Output the [x, y] coordinate of the center of the cell containing the given text.  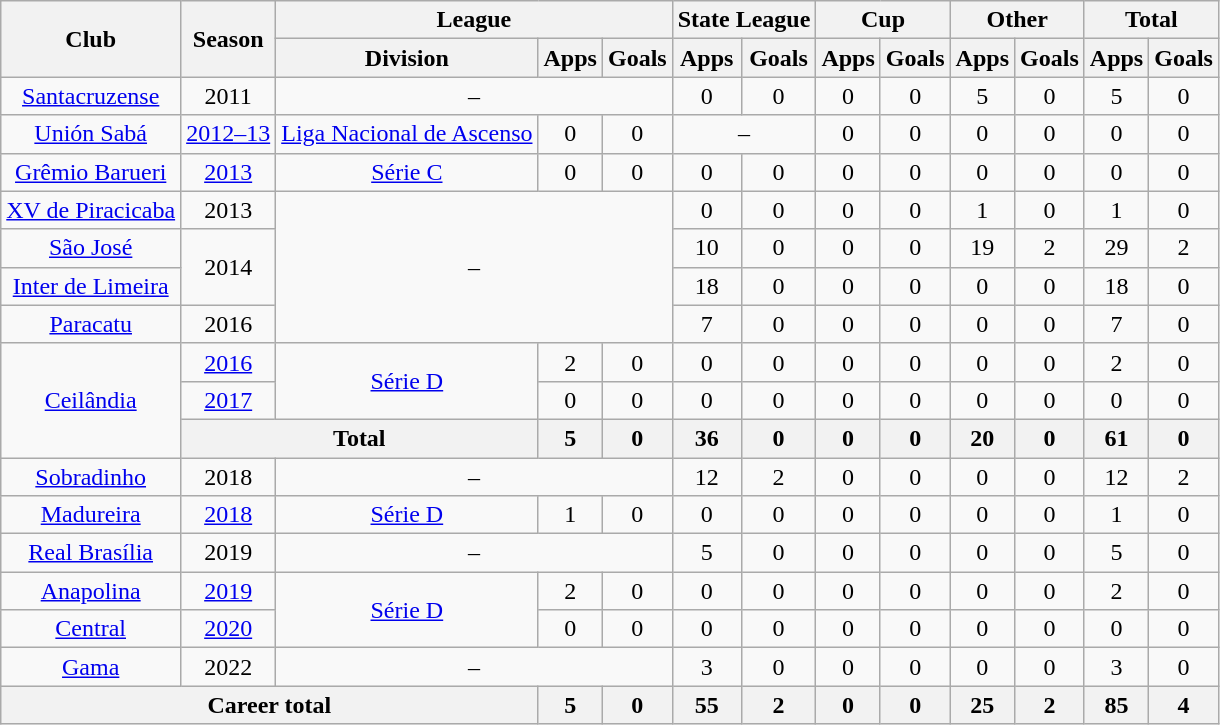
61 [1116, 438]
10 [706, 248]
Career total [270, 705]
Paracatu [91, 324]
Inter de Limeira [91, 286]
2020 [228, 629]
Club [91, 39]
2017 [228, 400]
Ceilândia [91, 400]
XV de Piracicaba [91, 210]
25 [982, 705]
Gama [91, 667]
Anapolina [91, 591]
2011 [228, 96]
2014 [228, 267]
2022 [228, 667]
Série C [407, 172]
Season [228, 39]
36 [706, 438]
Madureira [91, 515]
Grêmio Barueri [91, 172]
Liga Nacional de Ascenso [407, 134]
Santacruzense [91, 96]
55 [706, 705]
4 [1184, 705]
19 [982, 248]
Other [1017, 20]
29 [1116, 248]
Cup [883, 20]
Real Brasília [91, 553]
Division [407, 58]
Unión Sabá [91, 134]
85 [1116, 705]
2012–13 [228, 134]
São José [91, 248]
League [474, 20]
State League [744, 20]
Central [91, 629]
20 [982, 438]
Sobradinho [91, 477]
